Extract the [X, Y] coordinate from the center of the cell holding the provided text.  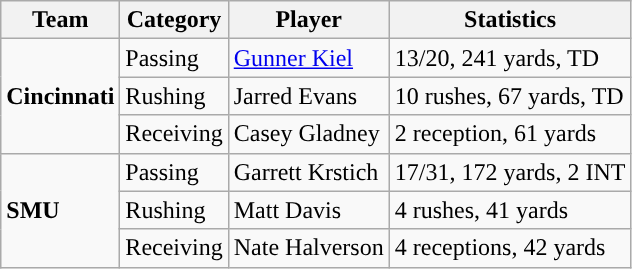
Jarred Evans [308, 96]
17/31, 172 yards, 2 INT [510, 172]
Cincinnati [60, 96]
Nate Halverson [308, 248]
4 receptions, 42 yards [510, 248]
2 reception, 61 yards [510, 134]
Gunner Kiel [308, 58]
Player [308, 20]
4 rushes, 41 yards [510, 210]
Matt Davis [308, 210]
10 rushes, 67 yards, TD [510, 96]
Statistics [510, 20]
Category [174, 20]
13/20, 241 yards, TD [510, 58]
Team [60, 20]
Garrett Krstich [308, 172]
SMU [60, 210]
Casey Gladney [308, 134]
